Return (X, Y) of the center of cell containing provided text 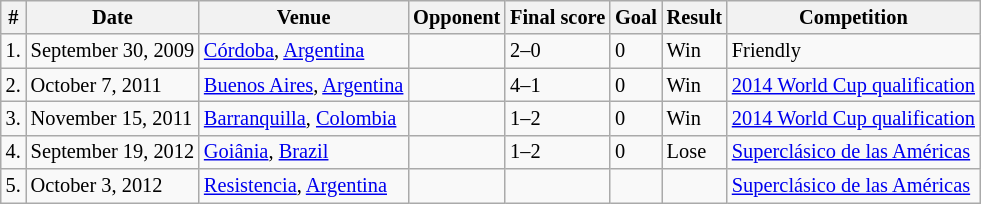
Lose (694, 152)
4–1 (558, 85)
Venue (304, 17)
September 30, 2009 (112, 51)
Result (694, 17)
Buenos Aires, Argentina (304, 85)
Competition (854, 17)
Date (112, 17)
September 19, 2012 (112, 152)
Córdoba, Argentina (304, 51)
Goiânia, Brazil (304, 152)
Resistencia, Argentina (304, 186)
3. (14, 118)
2–0 (558, 51)
1. (14, 51)
November 15, 2011 (112, 118)
4. (14, 152)
October 7, 2011 (112, 85)
Opponent (456, 17)
Friendly (854, 51)
2. (14, 85)
Barranquilla, Colombia (304, 118)
# (14, 17)
Goal (636, 17)
Final score (558, 17)
October 3, 2012 (112, 186)
5. (14, 186)
